From the cell containing the given text, extract its center point as [x, y] coordinate. 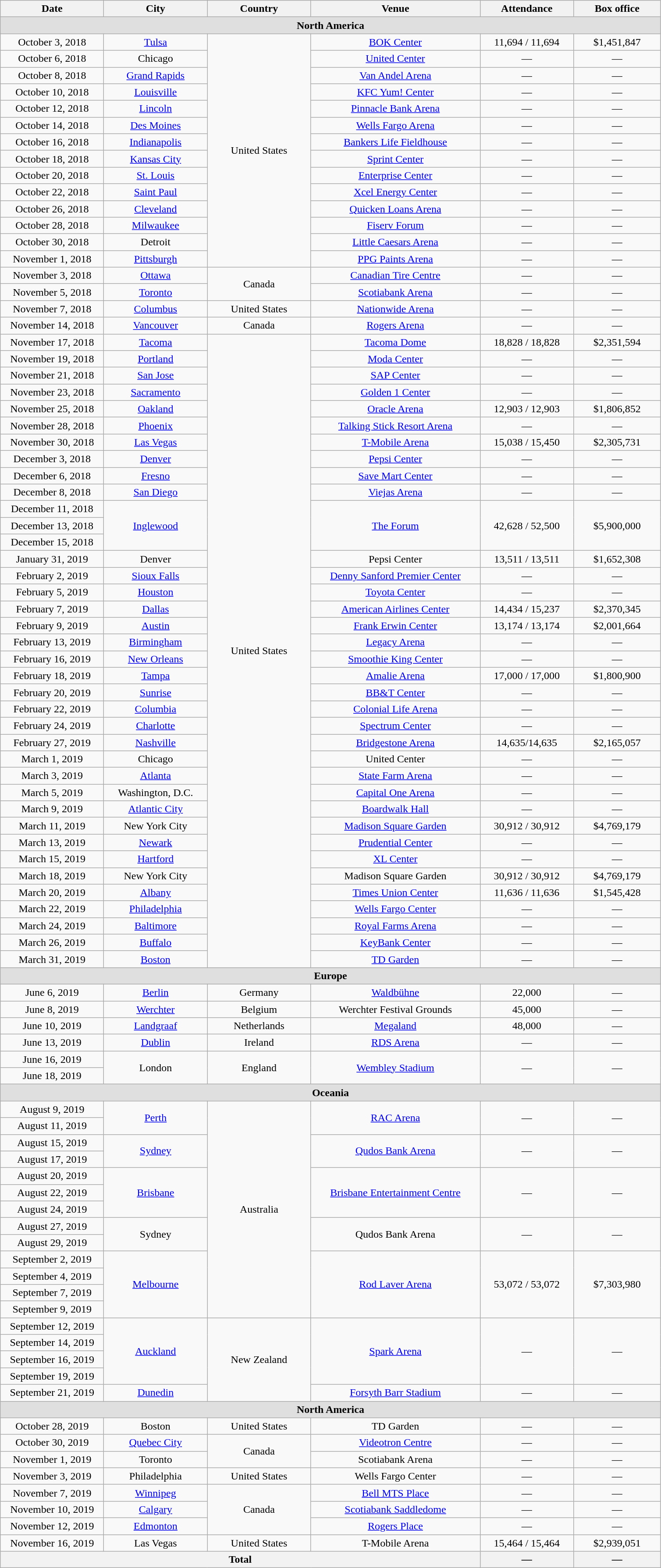
August 15, 2019 [52, 1143]
November 28, 2018 [52, 425]
Smoothie King Center [395, 659]
Brisbane [156, 1193]
PPG Paints Arena [395, 259]
Albany [156, 892]
Europe [330, 976]
October 12, 2018 [52, 109]
Ireland [259, 1043]
XL Center [395, 859]
14,635/14,635 [527, 743]
February 2, 2019 [52, 576]
$1,451,847 [617, 42]
February 22, 2019 [52, 709]
November 23, 2018 [52, 392]
October 28, 2019 [52, 1426]
Winnipeg [156, 1493]
Fresno [156, 475]
Little Caesars Arena [395, 242]
December 3, 2018 [52, 459]
March 20, 2019 [52, 892]
13,511 / 13,511 [527, 559]
Dublin [156, 1043]
Hartford [156, 859]
Colonial Life Arena [395, 709]
March 5, 2019 [52, 793]
SAP Center [395, 375]
$5,900,000 [617, 526]
Nashville [156, 743]
June 13, 2019 [52, 1043]
Berlin [156, 992]
18,828 / 18,828 [527, 342]
Denny Sanford Premier Center [395, 576]
March 24, 2019 [52, 926]
Bell MTS Place [395, 1493]
Oracle Arena [395, 409]
Kansas City [156, 159]
Melbourne [156, 1284]
45,000 [527, 1009]
Tacoma Dome [395, 342]
Indianapolis [156, 142]
Wells Fargo Arena [395, 125]
November 10, 2019 [52, 1509]
June 6, 2019 [52, 992]
December 8, 2018 [52, 492]
Charlotte [156, 726]
11,694 / 11,694 [527, 42]
$2,305,731 [617, 442]
San Diego [156, 492]
Bridgestone Arena [395, 743]
June 18, 2019 [52, 1076]
October 28, 2018 [52, 226]
Pinnacle Bank Arena [395, 109]
Save Mart Center [395, 475]
Box office [617, 9]
September 9, 2019 [52, 1310]
September 12, 2019 [52, 1326]
Capital One Arena [395, 793]
Waldbühne [395, 992]
Amalie Arena [395, 676]
August 11, 2019 [52, 1126]
11,636 / 11,636 [527, 892]
November 16, 2019 [52, 1543]
Edmonton [156, 1526]
Viejas Arena [395, 492]
Columbia [156, 709]
17,000 / 17,000 [527, 676]
New Orleans [156, 659]
Xcel Energy Center [395, 192]
Total [240, 1560]
Fiserv Forum [395, 226]
Rogers Arena [395, 326]
Lincoln [156, 109]
Frank Erwin Center [395, 626]
November 7, 2018 [52, 309]
$1,652,308 [617, 559]
Talking Stick Resort Arena [395, 425]
$2,001,664 [617, 626]
Houston [156, 592]
Belgium [259, 1009]
New Zealand [259, 1359]
November 1, 2019 [52, 1459]
November 21, 2018 [52, 375]
February 24, 2019 [52, 726]
$2,165,057 [617, 743]
October 8, 2018 [52, 75]
BB&T Center [395, 692]
November 19, 2018 [52, 359]
October 6, 2018 [52, 59]
Cleveland [156, 209]
Milwaukee [156, 226]
Brisbane Entertainment Centre [395, 1193]
Wembley Stadium [395, 1068]
September 14, 2019 [52, 1343]
September 7, 2019 [52, 1293]
August 20, 2019 [52, 1176]
February 9, 2019 [52, 626]
15,464 / 15,464 [527, 1543]
Royal Farms Arena [395, 926]
RAC Arena [395, 1118]
November 17, 2018 [52, 342]
Des Moines [156, 125]
October 10, 2018 [52, 92]
48,000 [527, 1026]
BOK Center [395, 42]
March 3, 2019 [52, 776]
November 3, 2018 [52, 276]
Phoenix [156, 425]
June 8, 2019 [52, 1009]
Enterprise Center [395, 175]
Scotiabank Saddledome [395, 1509]
Newark [156, 842]
Birmingham [156, 642]
Buffalo [156, 942]
Sacramento [156, 392]
December 13, 2018 [52, 526]
Prudential Center [395, 842]
Dunedin [156, 1393]
England [259, 1068]
Quicken Loans Arena [395, 209]
February 27, 2019 [52, 743]
Atlanta [156, 776]
London [156, 1068]
December 15, 2018 [52, 542]
15,038 / 15,450 [527, 442]
March 18, 2019 [52, 876]
March 9, 2019 [52, 809]
August 17, 2019 [52, 1159]
Werchter [156, 1009]
$2,939,051 [617, 1543]
Boardwalk Hall [395, 809]
October 3, 2018 [52, 42]
September 19, 2019 [52, 1376]
March 13, 2019 [52, 842]
March 26, 2019 [52, 942]
November 7, 2019 [52, 1493]
Portland [156, 359]
Toyota Center [395, 592]
22,000 [527, 992]
November 12, 2019 [52, 1526]
Tampa [156, 676]
October 26, 2018 [52, 209]
14,434 / 15,237 [527, 609]
Germany [259, 992]
March 11, 2019 [52, 826]
August 27, 2019 [52, 1226]
Columbus [156, 309]
Nationwide Arena [395, 309]
October 22, 2018 [52, 192]
October 20, 2018 [52, 175]
KFC Yum! Center [395, 92]
October 16, 2018 [52, 142]
Louisville [156, 92]
February 13, 2019 [52, 642]
June 16, 2019 [52, 1059]
State Farm Arena [395, 776]
Sioux Falls [156, 576]
Saint Paul [156, 192]
October 30, 2019 [52, 1443]
Werchter Festival Grounds [395, 1009]
September 2, 2019 [52, 1259]
Canadian Tire Centre [395, 276]
American Airlines Center [395, 609]
Van Andel Arena [395, 75]
Perth [156, 1118]
RDS Arena [395, 1043]
December 11, 2018 [52, 509]
February 7, 2019 [52, 609]
October 30, 2018 [52, 242]
August 24, 2019 [52, 1209]
November 5, 2018 [52, 292]
Venue [395, 9]
$2,351,594 [617, 342]
Austin [156, 626]
March 15, 2019 [52, 859]
Bankers Life Fieldhouse [395, 142]
Oceania [330, 1093]
August 9, 2019 [52, 1109]
October 18, 2018 [52, 159]
Netherlands [259, 1026]
November 25, 2018 [52, 409]
The Forum [395, 526]
Rogers Place [395, 1526]
June 10, 2019 [52, 1026]
St. Louis [156, 175]
February 18, 2019 [52, 676]
March 31, 2019 [52, 959]
November 30, 2018 [52, 442]
Grand Rapids [156, 75]
Pittsburgh [156, 259]
Spark Arena [395, 1351]
KeyBank Center [395, 942]
13,174 / 13,174 [527, 626]
53,072 / 53,072 [527, 1284]
42,628 / 52,500 [527, 526]
Detroit [156, 242]
$7,303,980 [617, 1284]
Golden 1 Center [395, 392]
September 21, 2019 [52, 1393]
Baltimore [156, 926]
March 22, 2019 [52, 909]
Sprint Center [395, 159]
12,903 / 12,903 [527, 409]
Landgraaf [156, 1026]
December 6, 2018 [52, 475]
Dallas [156, 609]
February 16, 2019 [52, 659]
$1,800,900 [617, 676]
Tacoma [156, 342]
Australia [259, 1209]
March 1, 2019 [52, 759]
Ottawa [156, 276]
Country [259, 9]
City [156, 9]
February 20, 2019 [52, 692]
Videotron Centre [395, 1443]
Washington, D.C. [156, 793]
February 5, 2019 [52, 592]
Inglewood [156, 526]
Auckland [156, 1351]
Megaland [395, 1026]
Legacy Arena [395, 642]
$2,370,345 [617, 609]
August 22, 2019 [52, 1193]
Times Union Center [395, 892]
September 4, 2019 [52, 1276]
Sunrise [156, 692]
Tulsa [156, 42]
$1,545,428 [617, 892]
October 14, 2018 [52, 125]
Spectrum Center [395, 726]
San Jose [156, 375]
Vancouver [156, 326]
Rod Laver Arena [395, 1284]
$1,806,852 [617, 409]
January 31, 2019 [52, 559]
Quebec City [156, 1443]
November 1, 2018 [52, 259]
September 16, 2019 [52, 1359]
Atlantic City [156, 809]
November 14, 2018 [52, 326]
August 29, 2019 [52, 1242]
Date [52, 9]
Attendance [527, 9]
November 3, 2019 [52, 1476]
Moda Center [395, 359]
Calgary [156, 1509]
Oakland [156, 409]
Forsyth Barr Stadium [395, 1393]
